Identify which cell holds the provided text, then report its [x, y] central coordinate. 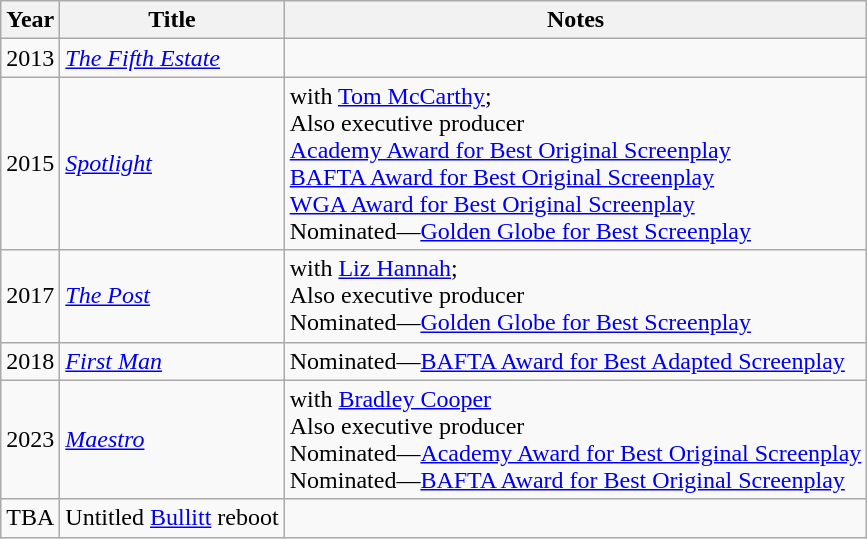
Nominated—BAFTA Award for Best Adapted Screenplay [576, 361]
2023 [30, 440]
with Liz Hannah;Also executive producerNominated—Golden Globe for Best Screenplay [576, 296]
2013 [30, 58]
with Bradley CooperAlso executive producerNominated—Academy Award for Best Original ScreenplayNominated—BAFTA Award for Best Original Screenplay [576, 440]
2015 [30, 164]
2018 [30, 361]
Maestro [172, 440]
Untitled Bullitt reboot [172, 518]
First Man [172, 361]
2017 [30, 296]
The Post [172, 296]
Title [172, 20]
Year [30, 20]
The Fifth Estate [172, 58]
TBA [30, 518]
Notes [576, 20]
Spotlight [172, 164]
